Extract the [x, y] coordinate from the center of the cell holding the provided text.  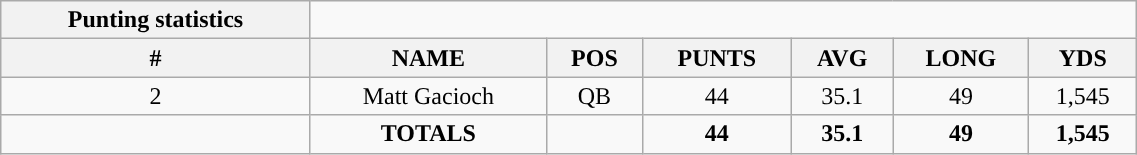
AVG [842, 58]
YDS [1083, 58]
NAME [428, 58]
PUNTS [716, 58]
# [156, 58]
Matt Gacioch [428, 96]
TOTALS [428, 134]
2 [156, 96]
POS [594, 58]
QB [594, 96]
LONG [961, 58]
Punting statistics [156, 20]
